Locate the cell with the specified text and output its [X, Y] center coordinate. 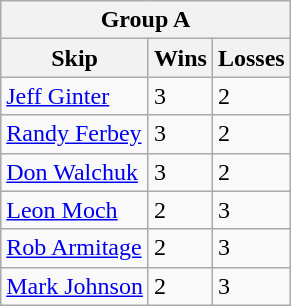
Group A [146, 20]
Randy Ferbey [75, 134]
Rob Armitage [75, 248]
Leon Moch [75, 210]
Losses [251, 58]
Don Walchuk [75, 172]
Wins [180, 58]
Skip [75, 58]
Jeff Ginter [75, 96]
Mark Johnson [75, 286]
